Detect which cell encompasses the target text, then output its (x, y) center coordinate. 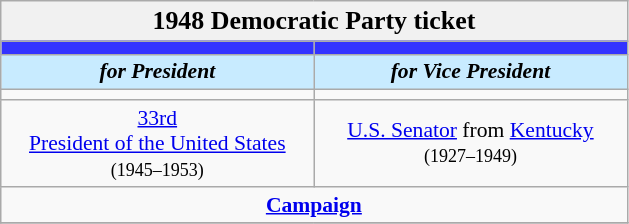
U.S. Senator from Kentucky(1927–1949) (470, 144)
for Vice President (470, 72)
Campaign (314, 205)
for President (158, 72)
1948 Democratic Party ticket (314, 21)
33rdPresident of the United States(1945–1953) (158, 144)
